From the cell containing the given text, extract its center point as [X, Y] coordinate. 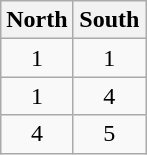
North [37, 20]
South [109, 20]
5 [109, 134]
